Locate the cell with the specified text and output its (X, Y) center coordinate. 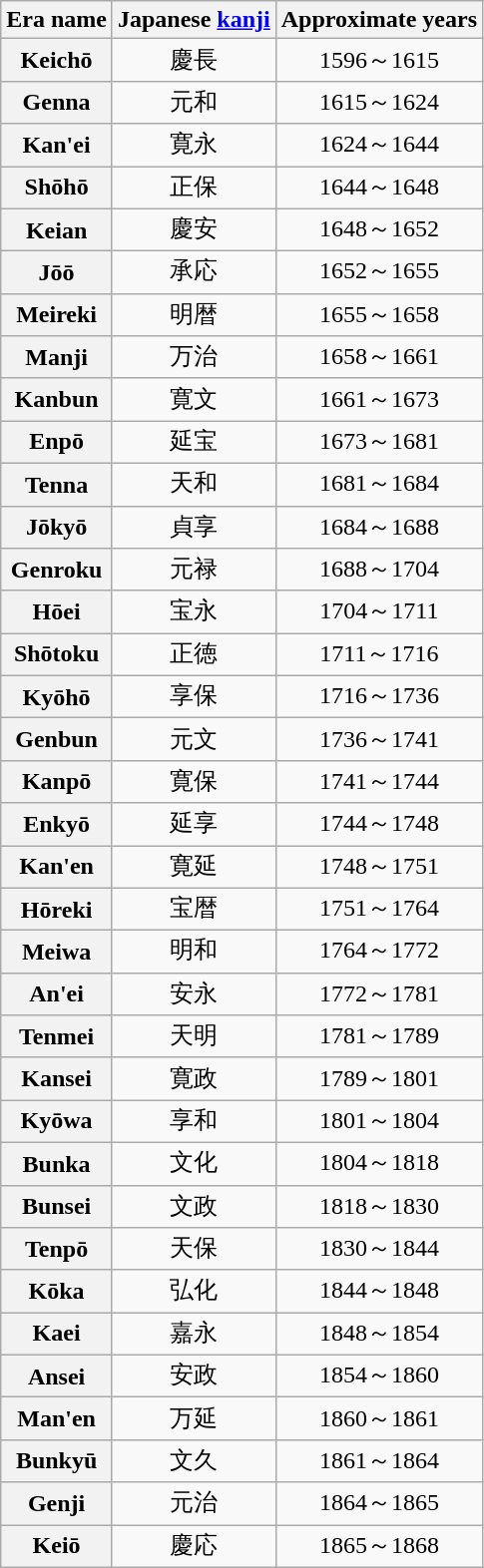
Enkyō (57, 824)
1711～1716 (379, 654)
元和 (194, 102)
Keian (57, 229)
1864～1865 (379, 1504)
明和 (194, 952)
貞享 (194, 527)
Keiō (57, 1546)
Kan'ei (57, 146)
1751～1764 (379, 910)
1704～1711 (379, 612)
Tenpō (57, 1249)
Bunka (57, 1163)
Hōei (57, 612)
1781～1789 (379, 1037)
嘉永 (194, 1335)
1854～1860 (379, 1376)
Jōkyō (57, 527)
寛文 (194, 399)
Era name (57, 20)
Jōō (57, 273)
Japanese kanji (194, 20)
弘化 (194, 1291)
Bunkyū (57, 1460)
Man'en (57, 1418)
享保 (194, 696)
1684～1688 (379, 527)
享和 (194, 1121)
万延 (194, 1418)
1673～1681 (379, 443)
Kansei (57, 1079)
Genji (57, 1504)
安永 (194, 993)
Enpō (57, 443)
Meireki (57, 315)
Kyōhō (57, 696)
1744～1748 (379, 824)
万治 (194, 357)
1818～1830 (379, 1207)
Shōtoku (57, 654)
文化 (194, 1163)
元文 (194, 740)
An'ei (57, 993)
元治 (194, 1504)
1658～1661 (379, 357)
Kan'en (57, 868)
Shōhō (57, 188)
1764～1772 (379, 952)
Bunsei (57, 1207)
Kanbun (57, 399)
Kanpō (57, 782)
Kaei (57, 1335)
Hōreki (57, 910)
文久 (194, 1460)
1661～1673 (379, 399)
1681～1684 (379, 485)
1748～1751 (379, 868)
承応 (194, 273)
1801～1804 (379, 1121)
Genbun (57, 740)
Approximate years (379, 20)
Genroku (57, 571)
1624～1644 (379, 146)
1716～1736 (379, 696)
寛永 (194, 146)
1804～1818 (379, 1163)
明暦 (194, 315)
1644～1648 (379, 188)
延宝 (194, 443)
1865～1868 (379, 1546)
1860～1861 (379, 1418)
安政 (194, 1376)
1741～1744 (379, 782)
宝永 (194, 612)
天明 (194, 1037)
1772～1781 (379, 993)
文政 (194, 1207)
1830～1844 (379, 1249)
延享 (194, 824)
1861～1864 (379, 1460)
Manji (57, 357)
正徳 (194, 654)
慶安 (194, 229)
天和 (194, 485)
寛保 (194, 782)
1789～1801 (379, 1079)
寛政 (194, 1079)
Kyōwa (57, 1121)
Meiwa (57, 952)
宝暦 (194, 910)
Tenna (57, 485)
正保 (194, 188)
慶長 (194, 60)
1615～1624 (379, 102)
Ansei (57, 1376)
Genna (57, 102)
寛延 (194, 868)
1596～1615 (379, 60)
1844～1848 (379, 1291)
1652～1655 (379, 273)
1736～1741 (379, 740)
1655～1658 (379, 315)
1688～1704 (379, 571)
Kōka (57, 1291)
Tenmei (57, 1037)
1848～1854 (379, 1335)
元禄 (194, 571)
天保 (194, 1249)
慶応 (194, 1546)
Keichō (57, 60)
1648～1652 (379, 229)
